Return the (X, Y) coordinate for the center point of the cell that contains the specified text.  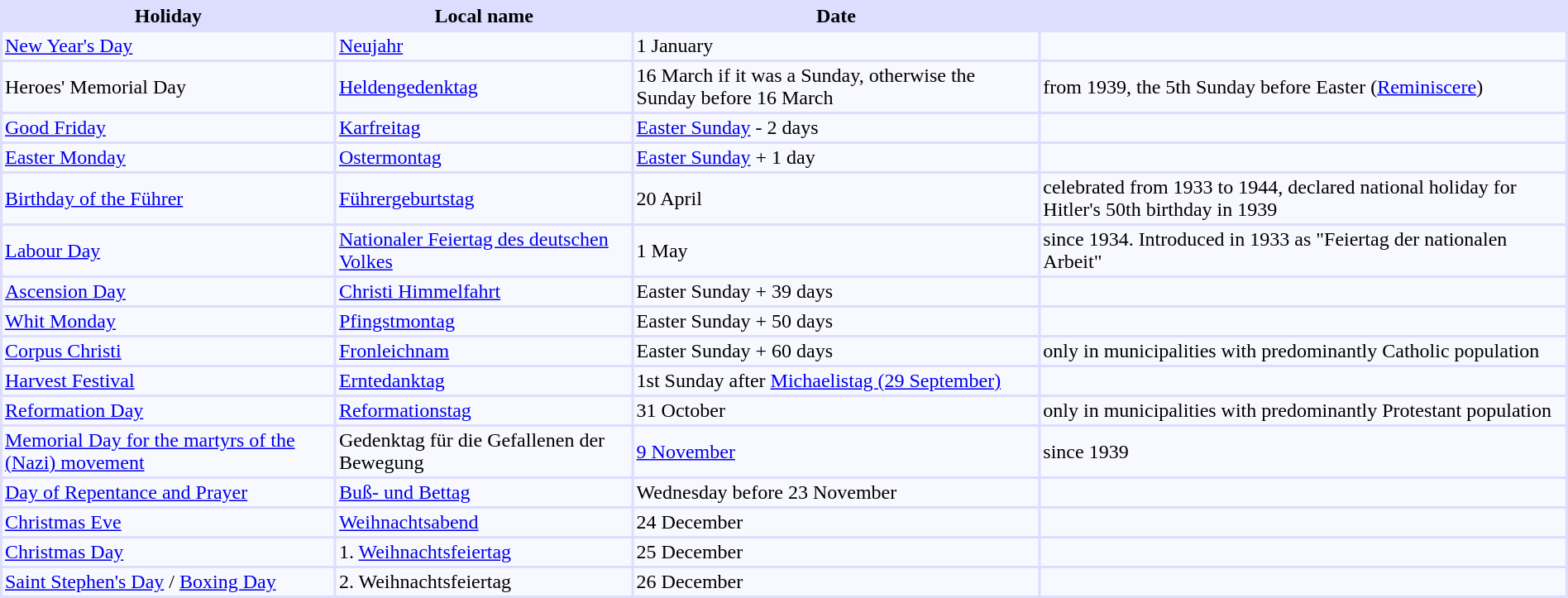
Easter Sunday + 60 days (837, 351)
Easter Sunday + 1 day (837, 157)
31 October (837, 410)
Easter Sunday + 50 days (837, 321)
Reformationstag (485, 410)
Christi Himmelfahrt (485, 291)
Holiday (169, 17)
Christmas Eve (169, 523)
Reformation Day (169, 410)
Buß- und Bettag (485, 493)
Saint Stephen's Day / Boxing Day (169, 582)
2. Weihnachtsfeiertag (485, 582)
Karfreitag (485, 127)
Harvest Festival (169, 380)
from 1939, the 5th Sunday before Easter (Reminiscere) (1303, 87)
1 May (837, 251)
Whit Monday (169, 321)
Easter Sunday - 2 days (837, 127)
Heldengedenktag (485, 87)
Good Friday (169, 127)
Date (837, 17)
Corpus Christi (169, 351)
9 November (837, 452)
Day of Repentance and Prayer (169, 493)
Pfingstmontag (485, 321)
New Year's Day (169, 46)
Fronleichnam (485, 351)
since 1939 (1303, 452)
1. Weihnachtsfeiertag (485, 553)
Local name (485, 17)
Memorial Day for the martyrs of the (Nazi) movement (169, 452)
Nationaler Feiertag des deutschen Volkes (485, 251)
Weihnachtsabend (485, 523)
Erntedanktag (485, 380)
1 January (837, 46)
Easter Monday (169, 157)
Birthday of the Führer (169, 199)
Christmas Day (169, 553)
20 April (837, 199)
only in municipalities with predominantly Catholic population (1303, 351)
25 December (837, 553)
16 March if it was a Sunday, otherwise the Sunday before 16 March (837, 87)
Wednesday before 23 November (837, 493)
Neujahr (485, 46)
Gedenktag für die Gefallenen der Bewegung (485, 452)
1st Sunday after Michaelistag (29 September) (837, 380)
Ostermontag (485, 157)
24 December (837, 523)
only in municipalities with predominantly Protestant population (1303, 410)
Heroes' Memorial Day (169, 87)
Führergeburtstag (485, 199)
Ascension Day (169, 291)
Easter Sunday + 39 days (837, 291)
since 1934. Introduced in 1933 as "Feiertag der nationalen Arbeit" (1303, 251)
26 December (837, 582)
Labour Day (169, 251)
celebrated from 1933 to 1944, declared national holiday for Hitler's 50th birthday in 1939 (1303, 199)
